Return the [x, y] coordinate for the center point of the cell that contains the specified text.  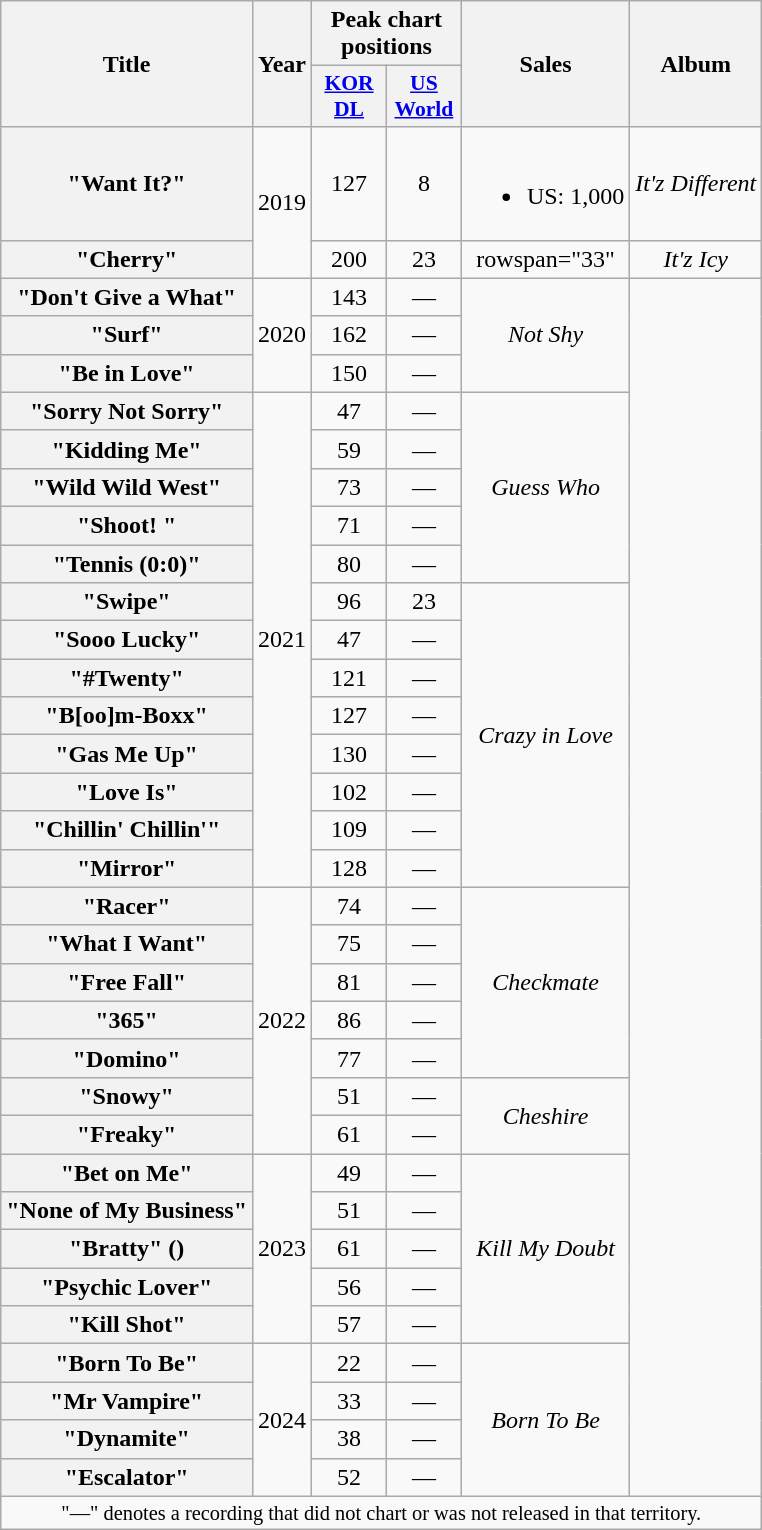
"Domino" [127, 1058]
"#Twenty" [127, 678]
Not Shy [545, 335]
33 [350, 1401]
"B[oo]m-Boxx" [127, 716]
109 [350, 830]
8 [424, 184]
57 [350, 1325]
2022 [282, 1020]
"Swipe" [127, 602]
77 [350, 1058]
80 [350, 563]
121 [350, 678]
"Bratty" () [127, 1249]
74 [350, 906]
"365" [127, 1020]
It'z Icy [696, 259]
49 [350, 1173]
"Mr Vampire" [127, 1401]
130 [350, 754]
143 [350, 297]
52 [350, 1477]
"Be in Love" [127, 373]
"Sorry Not Sorry" [127, 411]
"Tennis (0:0)" [127, 563]
73 [350, 487]
2019 [282, 202]
150 [350, 373]
200 [350, 259]
2021 [282, 640]
"Shoot! " [127, 525]
71 [350, 525]
"Chillin' Chillin'" [127, 830]
"Don't Give a What" [127, 297]
"Bet on Me" [127, 1173]
"Free Fall" [127, 982]
128 [350, 868]
"Wild Wild West" [127, 487]
"Kidding Me" [127, 449]
US World [424, 96]
86 [350, 1020]
Born To Be [545, 1420]
2024 [282, 1420]
US: 1,000 [545, 184]
"Mirror" [127, 868]
96 [350, 602]
"Want It?" [127, 184]
"What I Want" [127, 944]
"Cherry" [127, 259]
56 [350, 1287]
Title [127, 64]
Cheshire [545, 1115]
102 [350, 792]
81 [350, 982]
Peak chartpositions [387, 34]
Kill My Doubt [545, 1249]
"Escalator" [127, 1477]
162 [350, 335]
"None of My Business" [127, 1211]
2023 [282, 1249]
Year [282, 64]
rowspan="33" [545, 259]
"Born To Be" [127, 1363]
"Surf" [127, 335]
Checkmate [545, 982]
75 [350, 944]
"Snowy" [127, 1096]
22 [350, 1363]
"Gas Me Up" [127, 754]
"Racer" [127, 906]
"Freaky" [127, 1134]
"Kill Shot" [127, 1325]
"Sooo Lucky" [127, 640]
"Dynamite" [127, 1439]
It'z Different [696, 184]
Sales [545, 64]
38 [350, 1439]
2020 [282, 335]
59 [350, 449]
Album [696, 64]
"—" denotes a recording that did not chart or was not released in that territory. [382, 1513]
"Psychic Lover" [127, 1287]
KORDL [350, 96]
Guess Who [545, 487]
Crazy in Love [545, 735]
"Love Is" [127, 792]
